Capture the cell that displays the provided text and extract its (x, y) central coordinate. 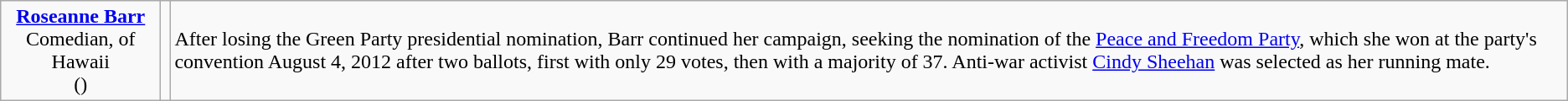
Roseanne BarrComedian, of Hawaii() (80, 50)
